Return (x, y) of the center of cell containing provided text 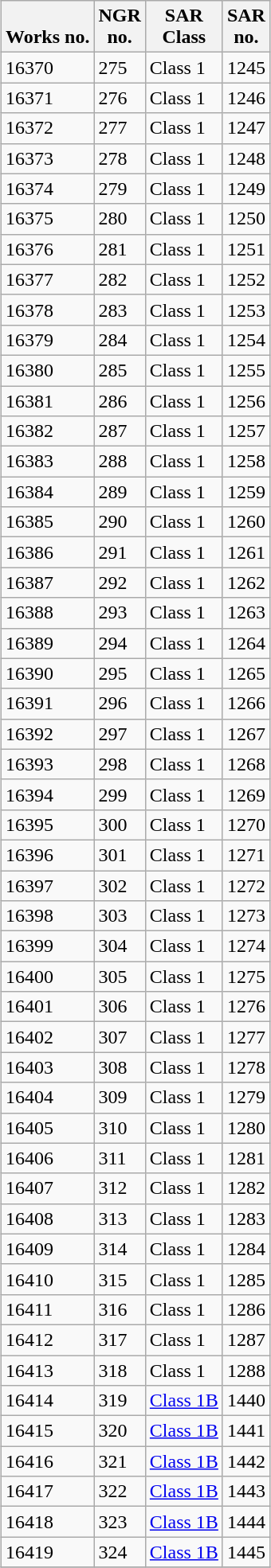
1272 (245, 886)
292 (120, 583)
1256 (245, 400)
1266 (245, 704)
1281 (245, 1158)
16416 (47, 1461)
NGRno. (120, 27)
16385 (47, 522)
304 (120, 946)
1440 (245, 1401)
324 (120, 1552)
318 (120, 1370)
287 (120, 431)
16393 (47, 764)
16388 (47, 613)
1285 (245, 1279)
16372 (47, 128)
288 (120, 462)
16384 (47, 492)
16379 (47, 340)
1280 (245, 1128)
16411 (47, 1309)
277 (120, 128)
1247 (245, 128)
16395 (47, 825)
1245 (245, 68)
303 (120, 916)
321 (120, 1461)
290 (120, 522)
296 (120, 704)
16383 (47, 462)
16408 (47, 1219)
293 (120, 613)
317 (120, 1340)
1248 (245, 158)
310 (120, 1128)
294 (120, 643)
1274 (245, 946)
1246 (245, 98)
1269 (245, 794)
278 (120, 158)
1282 (245, 1188)
16381 (47, 400)
295 (120, 673)
319 (120, 1401)
1283 (245, 1219)
16376 (47, 249)
1288 (245, 1370)
1263 (245, 613)
280 (120, 219)
1278 (245, 1067)
16375 (47, 219)
313 (120, 1219)
275 (120, 68)
1284 (245, 1249)
1276 (245, 1007)
16386 (47, 552)
298 (120, 764)
320 (120, 1431)
16391 (47, 704)
16396 (47, 855)
16412 (47, 1340)
16387 (47, 583)
1275 (245, 977)
1442 (245, 1461)
283 (120, 310)
SARClass (183, 27)
1258 (245, 462)
16410 (47, 1279)
16371 (47, 98)
1260 (245, 522)
284 (120, 340)
309 (120, 1098)
16382 (47, 431)
305 (120, 977)
Works no. (47, 27)
16400 (47, 977)
16377 (47, 279)
16407 (47, 1188)
285 (120, 370)
1250 (245, 219)
1270 (245, 825)
282 (120, 279)
297 (120, 734)
299 (120, 794)
16402 (47, 1037)
16370 (47, 68)
1264 (245, 643)
16401 (47, 1007)
1252 (245, 279)
276 (120, 98)
16404 (47, 1098)
16397 (47, 886)
1277 (245, 1037)
281 (120, 249)
16414 (47, 1401)
16378 (47, 310)
289 (120, 492)
16417 (47, 1492)
SARno. (245, 27)
1444 (245, 1522)
322 (120, 1492)
16374 (47, 189)
301 (120, 855)
1254 (245, 340)
1443 (245, 1492)
16406 (47, 1158)
316 (120, 1309)
1441 (245, 1431)
1273 (245, 916)
16380 (47, 370)
286 (120, 400)
1279 (245, 1098)
16394 (47, 794)
1271 (245, 855)
16415 (47, 1431)
1268 (245, 764)
16373 (47, 158)
1286 (245, 1309)
1265 (245, 673)
291 (120, 552)
16409 (47, 1249)
16392 (47, 734)
16390 (47, 673)
306 (120, 1007)
16419 (47, 1552)
1262 (245, 583)
314 (120, 1249)
1261 (245, 552)
16398 (47, 916)
312 (120, 1188)
302 (120, 886)
16418 (47, 1522)
16389 (47, 643)
1445 (245, 1552)
1259 (245, 492)
16399 (47, 946)
1253 (245, 310)
1267 (245, 734)
1287 (245, 1340)
1249 (245, 189)
16413 (47, 1370)
315 (120, 1279)
300 (120, 825)
1255 (245, 370)
1257 (245, 431)
308 (120, 1067)
279 (120, 189)
1251 (245, 249)
16405 (47, 1128)
323 (120, 1522)
307 (120, 1037)
311 (120, 1158)
16403 (47, 1067)
